Search for the cell housing the specified text and yield its [X, Y] center coordinate. 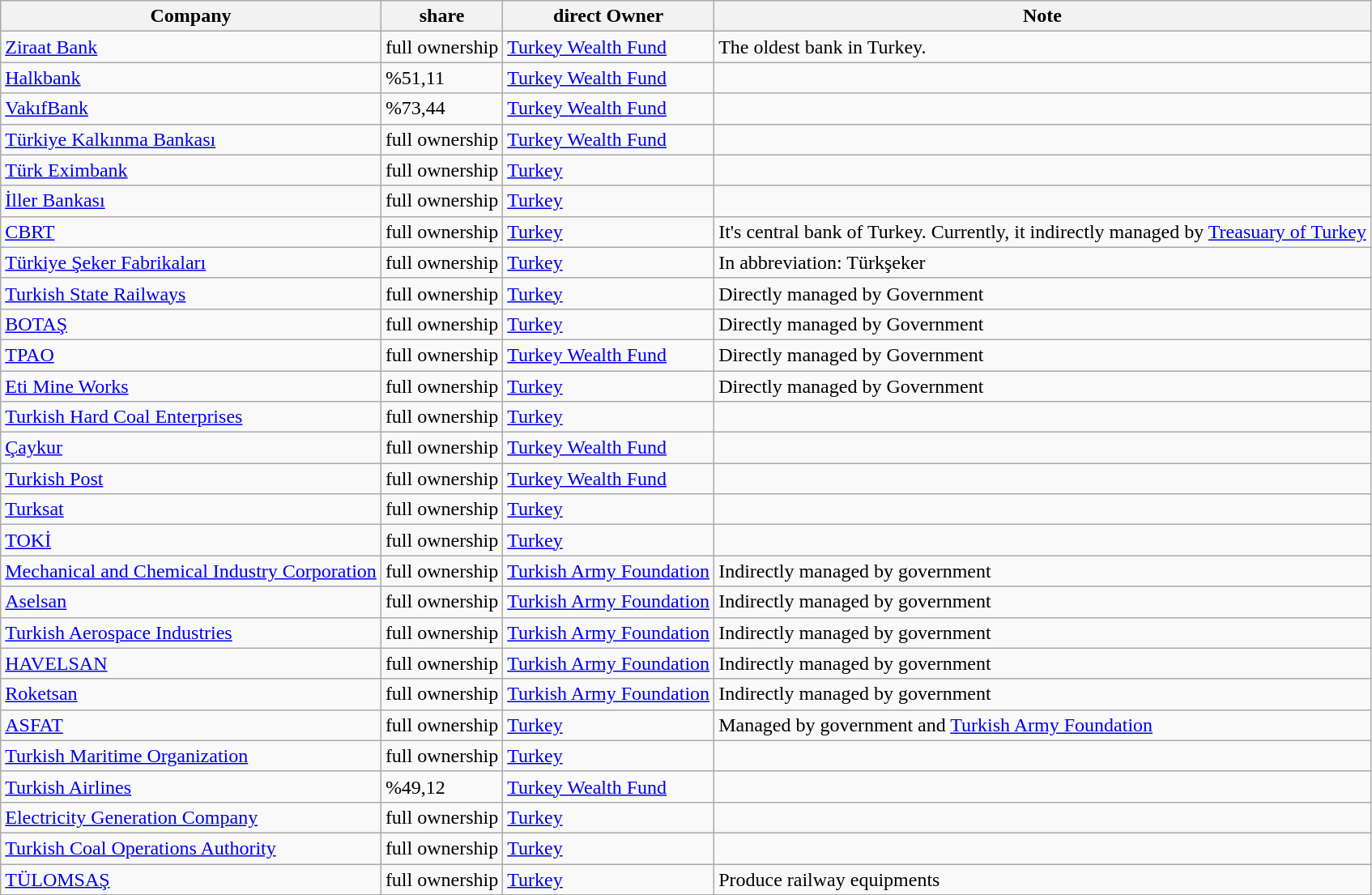
Turkish Airlines [191, 786]
Turkish Coal Operations Authority [191, 848]
Ziraat Bank [191, 47]
Türkiye Kalkınma Bankası [191, 139]
Produce railway equipments [1043, 879]
Halkbank [191, 78]
BOTAŞ [191, 324]
direct Owner [609, 16]
Electricity Generation Company [191, 817]
Turkish Post [191, 479]
ASFAT [191, 725]
TÜLOMSAŞ [191, 879]
Turkish Aerospace Industries [191, 633]
share [441, 16]
VakıfBank [191, 109]
Türkiye Şeker Fabrikaları [191, 262]
İller Bankası [191, 201]
Note [1043, 16]
It's central bank of Turkey. Currently, it indirectly managed by Treasuary of Turkey [1043, 232]
TPAO [191, 355]
%51,11 [441, 78]
Türk Eximbank [191, 170]
Roketsan [191, 694]
Managed by government and Turkish Army Foundation [1043, 725]
Turksat [191, 509]
%73,44 [441, 109]
The oldest bank in Turkey. [1043, 47]
HAVELSAN [191, 663]
CBRT [191, 232]
%49,12 [441, 786]
Turkish Hard Coal Enterprises [191, 417]
Eti Mine Works [191, 386]
Aselsan [191, 602]
Mechanical and Chemical Industry Corporation [191, 571]
Turkish Maritime Organization [191, 756]
In abbreviation: Türkşeker [1043, 262]
Turkish State Railways [191, 293]
Çaykur [191, 448]
Company [191, 16]
TOKİ [191, 540]
